Detect which cell encompasses the target text, then output its [x, y] center coordinate. 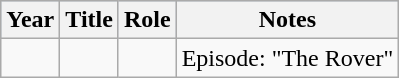
Year [30, 20]
Title [90, 20]
Role [147, 20]
Notes [288, 20]
Episode: "The Rover" [288, 58]
